Provide the [x, y] coordinate of the cell's center where the given text is located.  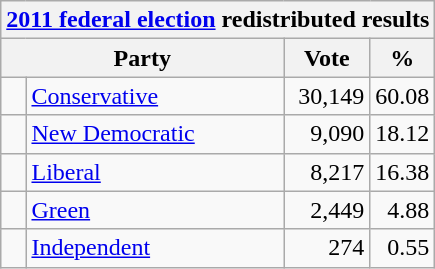
9,090 [327, 134]
Green [155, 210]
16.38 [402, 172]
Party [142, 58]
60.08 [402, 96]
New Democratic [155, 134]
Independent [155, 248]
2011 federal election redistributed results [218, 20]
4.88 [402, 210]
0.55 [402, 248]
18.12 [402, 134]
Liberal [155, 172]
2,449 [327, 210]
Conservative [155, 96]
Vote [327, 58]
274 [327, 248]
8,217 [327, 172]
% [402, 58]
30,149 [327, 96]
